Output the (X, Y) coordinate of the center of the cell containing the given text.  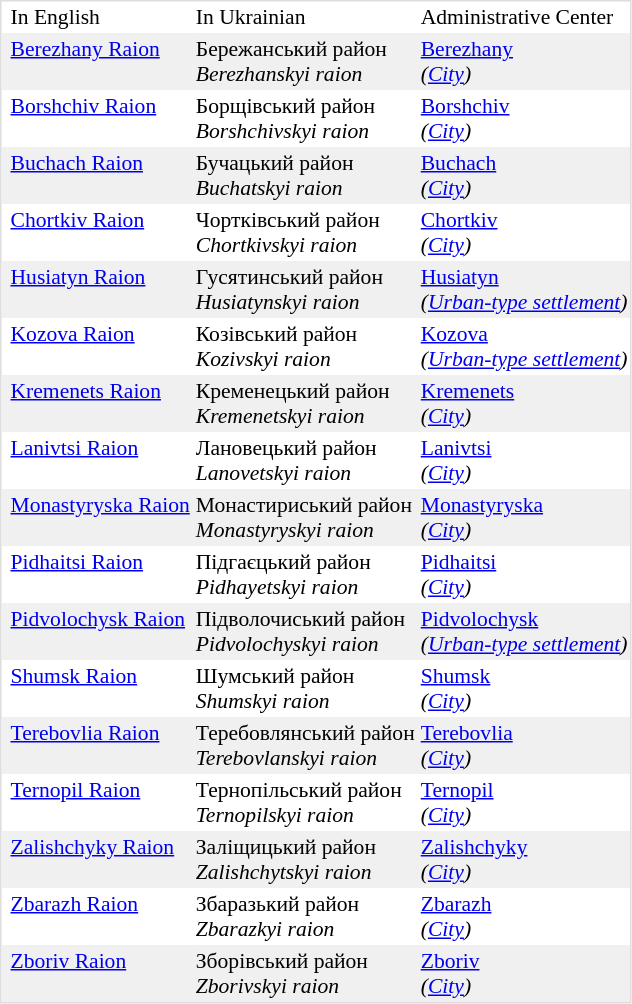
Borshchiv (City) (524, 118)
Підгаєцький район Pidhayetskyi raion (306, 574)
Monastyryska (City) (524, 518)
Борщівський район Borshchivskyi raion (306, 118)
Теребовлянський район Terebovlanskyi raion (306, 746)
Kremenets Raion (100, 404)
Zbarazh Raion (100, 916)
Shumsk Raion (100, 688)
Підволочиський район Pidvolochyskyi raion (306, 632)
Шумський район Shumskyi raion (306, 688)
Zalishchyky (City) (524, 860)
Бучацький район Buchatskyi raion (306, 176)
Kozova (Urban-type settlement) (524, 346)
In English (100, 18)
Terebovlia (City) (524, 746)
Husiatyn (Urban-type settlement) (524, 290)
Pidhaitsi (City) (524, 574)
Buchach Raion (100, 176)
Administrative Center (524, 18)
Кременецький район Kremenetskyi raion (306, 404)
Husiatyn Raion (100, 290)
In Ukrainian (306, 18)
Чортківський район Chortkivskyi raion (306, 232)
Zalishchyky Raion (100, 860)
Тернопільський район Ternopilskyi raion (306, 802)
Chortkiv Raion (100, 232)
Лановецький район Lanovetskyi raion (306, 460)
Pidhaitsi Raion (100, 574)
Ternopil Raion (100, 802)
Terebovlia Raion (100, 746)
Monastyryska Raion (100, 518)
Kozova Raion (100, 346)
Berezhany Raion (100, 62)
Pidvolochysk (Urban-type settlement) (524, 632)
Kremenets (City) (524, 404)
Shumsk (City) (524, 688)
Гусятинський район Husiatynskyi raion (306, 290)
Zboriv Raion (100, 974)
Zboriv (City) (524, 974)
Lanivtsi Raion (100, 460)
Pidvolochysk Raion (100, 632)
Зборівський район Zborivskyi raion (306, 974)
Lanivtsi (City) (524, 460)
Монастириський район Monastyryskyi raion (306, 518)
Заліщицький район Zalishchytskyi raion (306, 860)
Збаразький район Zbarazkyi raion (306, 916)
Borshchiv Raion (100, 118)
Ternopil (City) (524, 802)
Козівський район Kozivskyi raion (306, 346)
Zbarazh (City) (524, 916)
Chortkiv (City) (524, 232)
Бережанський район Berezhanskyi raion (306, 62)
Buchach (City) (524, 176)
Berezhany (City) (524, 62)
